Extract the (X, Y) coordinate from the center of the cell holding the provided text.  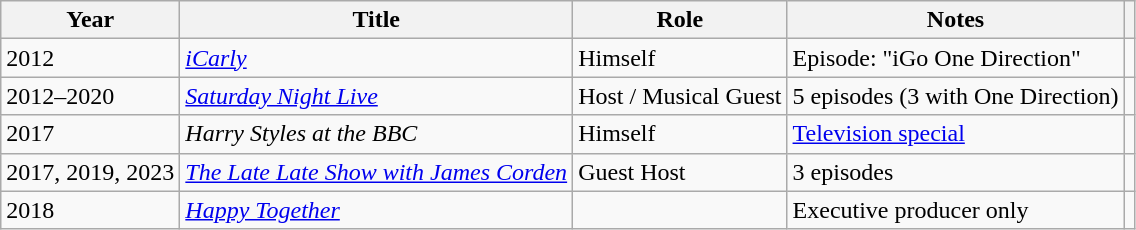
Happy Together (376, 210)
Title (376, 20)
The Late Late Show with James Corden (376, 172)
2017, 2019, 2023 (90, 172)
Notes (956, 20)
Guest Host (680, 172)
3 episodes (956, 172)
2012 (90, 58)
2012–2020 (90, 96)
Executive producer only (956, 210)
iCarly (376, 58)
Host / Musical Guest (680, 96)
5 episodes (3 with One Direction) (956, 96)
Saturday Night Live (376, 96)
Role (680, 20)
Harry Styles at the BBC (376, 134)
2018 (90, 210)
Year (90, 20)
Television special (956, 134)
Episode: "iGo One Direction" (956, 58)
2017 (90, 134)
